Scan for the cell matching the given text and deliver its [x, y] coordinate at center. 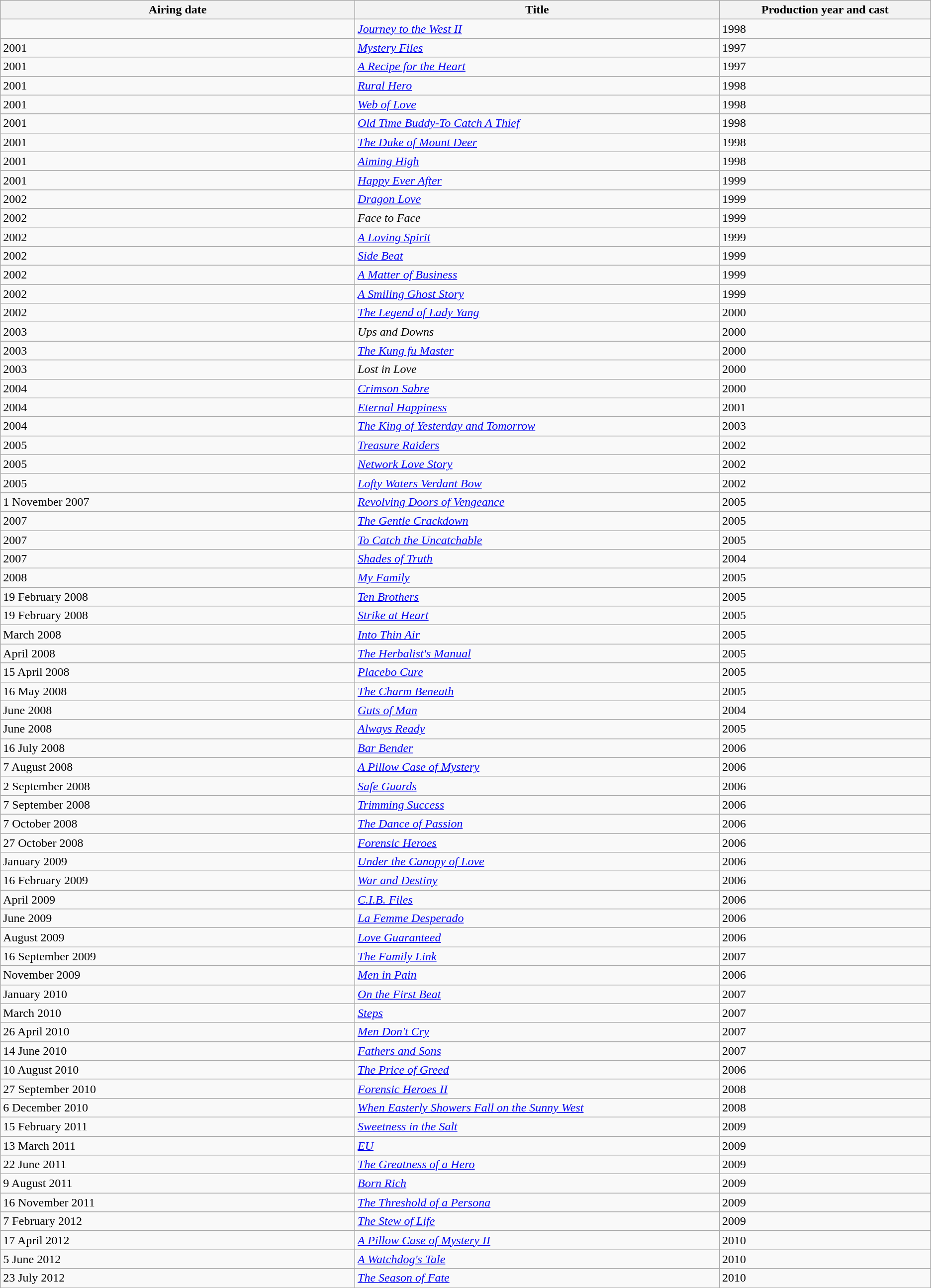
26 April 2010 [178, 1032]
Trimming Success [537, 805]
Network Love Story [537, 464]
EU [537, 1145]
Forensic Heroes II [537, 1089]
16 February 2009 [178, 881]
The Charm Beneath [537, 691]
January 2009 [178, 862]
Production year and cast [825, 10]
The Stew of Life [537, 1221]
War and Destiny [537, 881]
Born Rich [537, 1184]
Safe Guards [537, 786]
16 May 2008 [178, 691]
Journey to the West II [537, 29]
La Femme Desperado [537, 919]
Men Don't Cry [537, 1032]
Ups and Downs [537, 332]
Forensic Heroes [537, 843]
March 2008 [178, 635]
15 February 2011 [178, 1126]
27 October 2008 [178, 843]
14 June 2010 [178, 1051]
Lost in Love [537, 369]
Title [537, 10]
My Family [537, 578]
7 August 2008 [178, 767]
A Pillow Case of Mystery II [537, 1240]
Mystery Files [537, 48]
7 September 2008 [178, 805]
A Loving Spirit [537, 237]
Steps [537, 1013]
Sweetness in the Salt [537, 1126]
Guts of Man [537, 710]
Shades of Truth [537, 559]
The Family Link [537, 956]
Into Thin Air [537, 635]
A Smiling Ghost Story [537, 294]
To Catch the Uncatchable [537, 540]
Bar Bender [537, 748]
16 July 2008 [178, 748]
Dragon Love [537, 199]
A Watchdog's Tale [537, 1259]
The Gentle Crackdown [537, 521]
March 2010 [178, 1013]
Web of Love [537, 104]
Strike at Heart [537, 616]
The Duke of Mount Deer [537, 142]
Placebo Cure [537, 672]
The Season of Fate [537, 1278]
The Price of Greed [537, 1070]
Lofty Waters Verdant Bow [537, 483]
The Herbalist's Manual [537, 653]
On the First Beat [537, 994]
The Legend of Lady Yang [537, 313]
17 April 2012 [178, 1240]
1 November 2007 [178, 502]
January 2010 [178, 994]
Old Time Buddy-To Catch A Thief [537, 123]
The Dance of Passion [537, 824]
The Kung fu Master [537, 351]
9 August 2011 [178, 1184]
Rural Hero [537, 86]
7 February 2012 [178, 1221]
Love Guaranteed [537, 937]
Eternal Happiness [537, 407]
23 July 2012 [178, 1278]
Under the Canopy of Love [537, 862]
April 2009 [178, 900]
June 2009 [178, 919]
Revolving Doors of Vengeance [537, 502]
Aiming High [537, 161]
16 September 2009 [178, 956]
August 2009 [178, 937]
Treasure Raiders [537, 445]
22 June 2011 [178, 1165]
Fathers and Sons [537, 1051]
Ten Brothers [537, 597]
Crimson Sabre [537, 388]
April 2008 [178, 653]
Face to Face [537, 218]
November 2009 [178, 975]
Side Beat [537, 256]
A Matter of Business [537, 275]
C.I.B. Files [537, 900]
Happy Ever After [537, 180]
Always Ready [537, 729]
5 June 2012 [178, 1259]
The King of Yesterday and Tomorrow [537, 426]
A Pillow Case of Mystery [537, 767]
2 September 2008 [178, 786]
Men in Pain [537, 975]
7 October 2008 [178, 824]
The Threshold of a Persona [537, 1202]
A Recipe for the Heart [537, 67]
Airing date [178, 10]
10 August 2010 [178, 1070]
27 September 2010 [178, 1089]
The Greatness of a Hero [537, 1165]
6 December 2010 [178, 1107]
When Easterly Showers Fall on the Sunny West [537, 1107]
13 March 2011 [178, 1145]
15 April 2008 [178, 672]
16 November 2011 [178, 1202]
